From the cell containing the given text, extract its center point as [X, Y] coordinate. 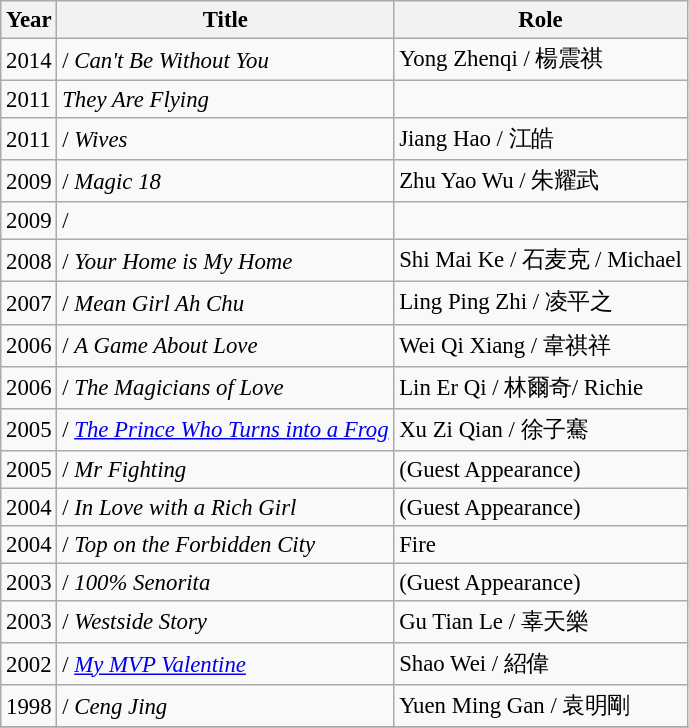
Jiang Hao / 江皓 [540, 139]
They Are Flying [226, 100]
/ In Love with a Rich Girl [226, 507]
Year [29, 20]
Role [540, 20]
2007 [29, 303]
/ Your Home is My Home [226, 261]
Shao Wei / 紹偉 [540, 664]
/ Can't Be Without You [226, 60]
Gu Tian Le / 辜天樂 [540, 622]
2008 [29, 261]
Title [226, 20]
Zhu Yao Wu / 朱耀武 [540, 181]
Lin Er Qi / 林爾奇/ Richie [540, 387]
/ Westside Story [226, 622]
Xu Zi Qian / 徐子騫 [540, 429]
/ A Game About Love [226, 345]
Shi Mai Ke / 石麦克 / Michael [540, 261]
/ Ceng Jing [226, 706]
/ Mr Fighting [226, 469]
/ Top on the Forbidden City [226, 545]
/ Mean Girl Ah Chu [226, 303]
/ The Prince Who Turns into a Frog [226, 429]
/ Magic 18 [226, 181]
Yuen Ming Gan / 袁明剛 [540, 706]
1998 [29, 706]
/ Wives [226, 139]
/ My MVP Valentine [226, 664]
2002 [29, 664]
/ [226, 221]
2014 [29, 60]
/ The Magicians of Love [226, 387]
Wei Qi Xiang / 韋祺祥 [540, 345]
/ 100% Senorita [226, 582]
Yong Zhenqi / 楊震祺 [540, 60]
Fire [540, 545]
Ling Ping Zhi / 凌平之 [540, 303]
